Search for the cell housing the specified text and yield its (X, Y) center coordinate. 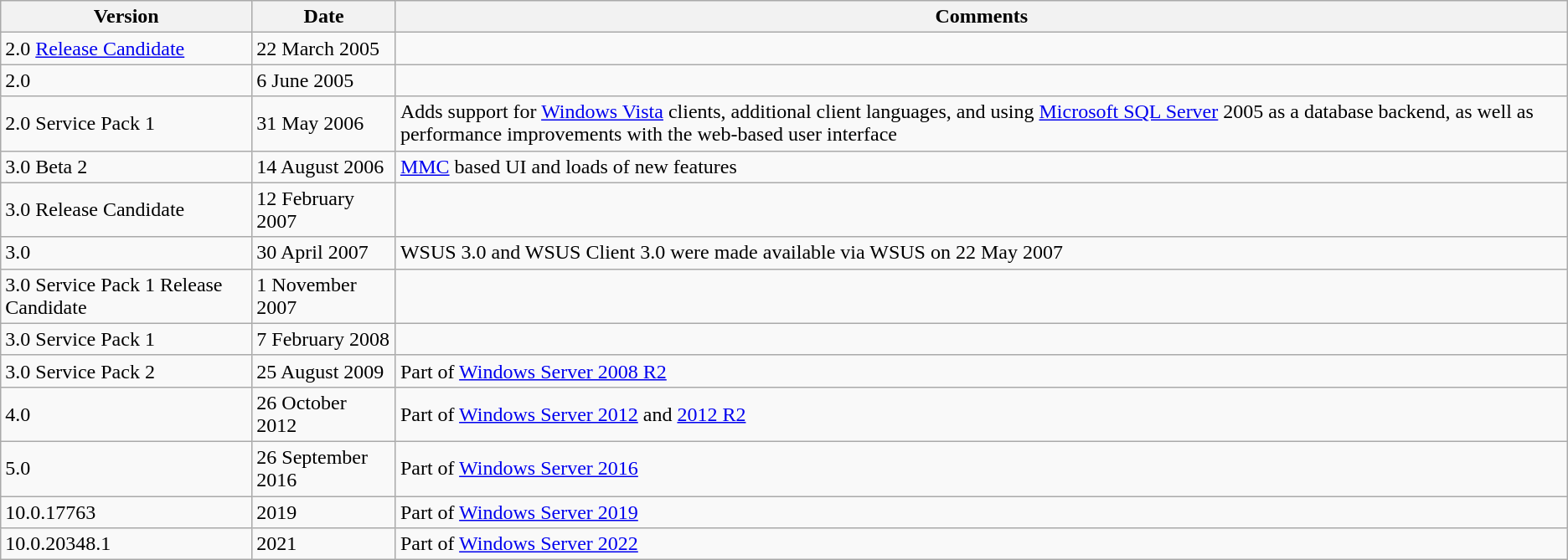
3.0 Service Pack 1 Release Candidate (126, 296)
26 September 2016 (324, 469)
Part of Windows Server 2022 (982, 544)
MMC based UI and loads of new features (982, 167)
2.0 Release Candidate (126, 49)
4.0 (126, 414)
1 November 2007 (324, 296)
10.0.20348.1 (126, 544)
2021 (324, 544)
Part of Windows Server 2008 R2 (982, 371)
3.0 (126, 253)
2.0 Service Pack 1 (126, 124)
Part of Windows Server 2019 (982, 511)
5.0 (126, 469)
6 June 2005 (324, 80)
12 February 2007 (324, 209)
3.0 Service Pack 2 (126, 371)
26 October 2012 (324, 414)
2019 (324, 511)
3.0 Beta 2 (126, 167)
3.0 Release Candidate (126, 209)
3.0 Service Pack 1 (126, 339)
WSUS 3.0 and WSUS Client 3.0 were made available via WSUS on 22 May 2007 (982, 253)
2.0 (126, 80)
Part of Windows Server 2012 and 2012 R2 (982, 414)
Part of Windows Server 2016 (982, 469)
Comments (982, 17)
25 August 2009 (324, 371)
30 April 2007 (324, 253)
14 August 2006 (324, 167)
7 February 2008 (324, 339)
31 May 2006 (324, 124)
Date (324, 17)
10.0.17763 (126, 511)
22 March 2005 (324, 49)
Version (126, 17)
